From the cell containing the given text, extract its center point as [x, y] coordinate. 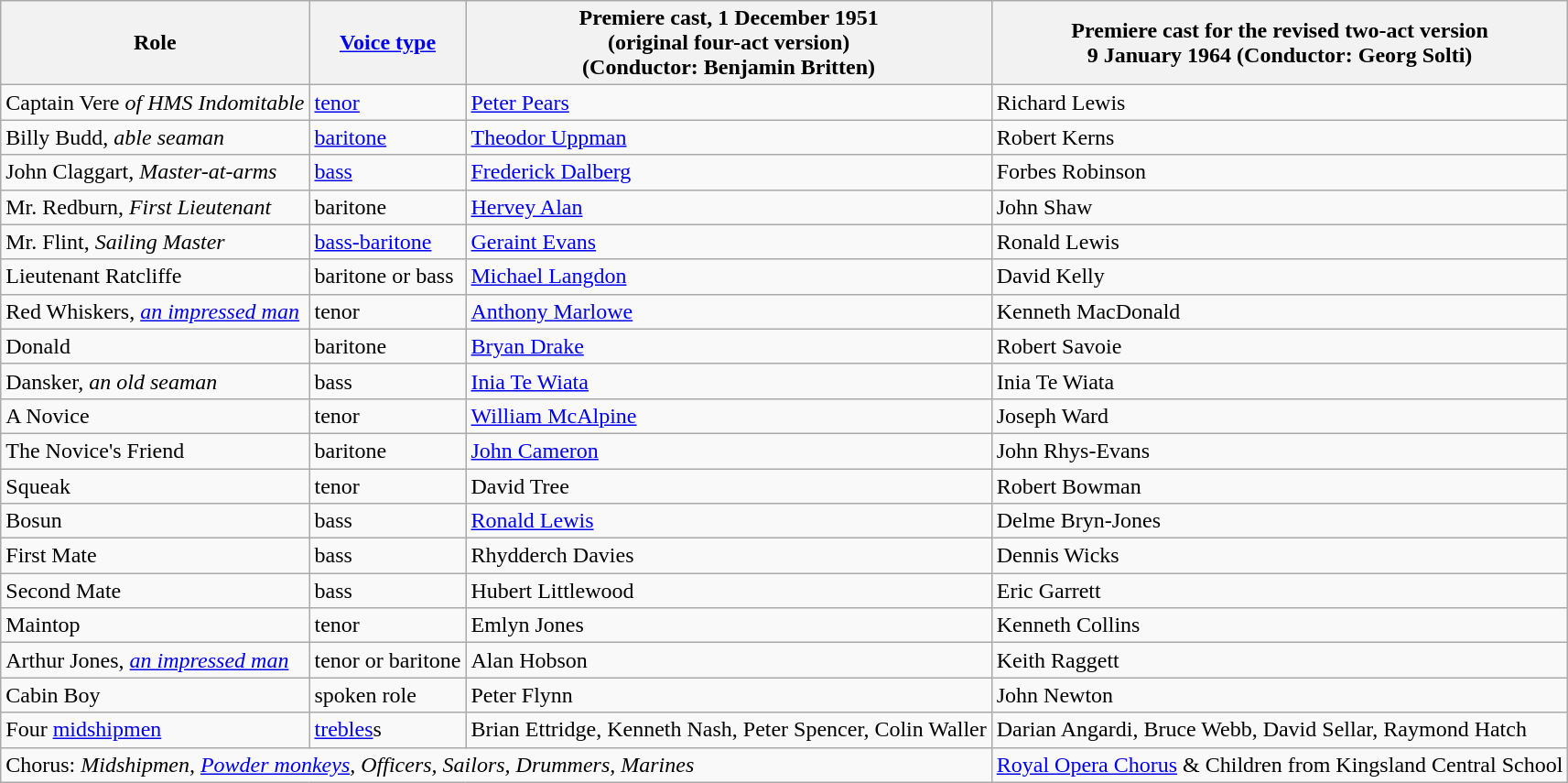
Billy Budd, able seaman [156, 137]
Robert Savoie [1280, 346]
Delme Bryn-Jones [1280, 521]
tenor or baritone [388, 660]
Mr. Redburn, First Lieutenant [156, 207]
Joseph Ward [1280, 416]
Geraint Evans [729, 242]
David Tree [729, 486]
Anthony Marlowe [729, 311]
William McAlpine [729, 416]
Royal Opera Chorus & Children from Kingsland Central School [1280, 765]
Donald [156, 346]
Bosun [156, 521]
Keith Raggett [1280, 660]
Mr. Flint, Sailing Master [156, 242]
John Shaw [1280, 207]
Eric Garrett [1280, 591]
Cabin Boy [156, 695]
Peter Flynn [729, 695]
bass-baritone [388, 242]
John Newton [1280, 695]
Brian Ettridge, Kenneth Nash, Peter Spencer, Colin Waller [729, 730]
David Kelly [1280, 277]
Chorus: Midshipmen, Powder monkeys, Officers, Sailors, Drummers, Marines [496, 765]
John Claggart, Master-at-arms [156, 172]
baritone or bass [388, 277]
Dansker, an old seaman [156, 381]
Second Mate [156, 591]
Maintop [156, 625]
Squeak [156, 486]
Robert Bowman [1280, 486]
Emlyn Jones [729, 625]
John Rhys-Evans [1280, 451]
Role [156, 43]
Hubert Littlewood [729, 591]
Darian Angardi, Bruce Webb, David Sellar, Raymond Hatch [1280, 730]
Dennis Wicks [1280, 556]
Robert Kerns [1280, 137]
Kenneth Collins [1280, 625]
Premiere cast for the revised two-act version9 January 1964 (Conductor: Georg Solti) [1280, 43]
John Cameron [729, 451]
Richard Lewis [1280, 103]
Bryan Drake [729, 346]
Captain Vere of HMS Indomitable [156, 103]
Kenneth MacDonald [1280, 311]
A Novice [156, 416]
Frederick Dalberg [729, 172]
Voice type [388, 43]
Forbes Robinson [1280, 172]
trebless [388, 730]
The Novice's Friend [156, 451]
Four midshipmen [156, 730]
Rhydderch Davies [729, 556]
Lieutenant Ratcliffe [156, 277]
spoken role [388, 695]
Premiere cast, 1 December 1951(original four-act version)(Conductor: Benjamin Britten) [729, 43]
Theodor Uppman [729, 137]
Alan Hobson [729, 660]
Red Whiskers, an impressed man [156, 311]
Peter Pears [729, 103]
First Mate [156, 556]
Hervey Alan [729, 207]
Michael Langdon [729, 277]
Arthur Jones, an impressed man [156, 660]
